Extract the [X, Y] coordinate from the center of the cell holding the provided text.  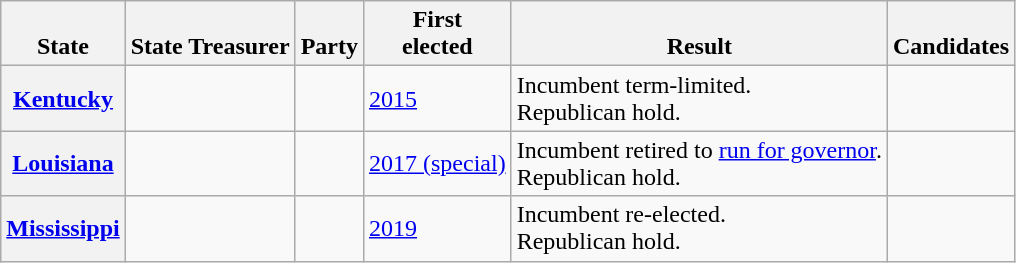
2019 [437, 228]
Louisiana [63, 164]
2015 [437, 98]
State Treasurer [210, 34]
Incumbent re-elected. Republican hold. [699, 228]
Kentucky [63, 98]
Candidates [950, 34]
2017 (special) [437, 164]
Incumbent term-limited.Republican hold. [699, 98]
Incumbent retired to run for governor. Republican hold. [699, 164]
Party [329, 34]
Result [699, 34]
Firstelected [437, 34]
State [63, 34]
Mississippi [63, 228]
